Search for the cell housing the specified text and yield its [X, Y] center coordinate. 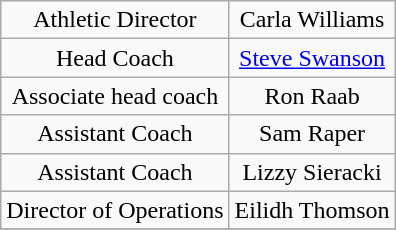
Sam Raper [312, 134]
Lizzy Sieracki [312, 172]
Head Coach [115, 58]
Associate head coach [115, 96]
Eilidh Thomson [312, 210]
Ron Raab [312, 96]
Carla Williams [312, 20]
Athletic Director [115, 20]
Steve Swanson [312, 58]
Director of Operations [115, 210]
